Locate the cell with the specified text and output its [x, y] center coordinate. 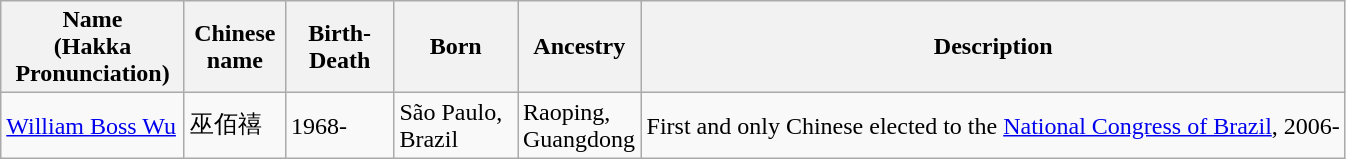
巫佰禧 [234, 126]
Chinese name [234, 47]
Name(Hakka Pronunciation) [93, 47]
Birth-Death [340, 47]
São Paulo, Brazil [456, 126]
William Boss Wu [93, 126]
1968- [340, 126]
Born [456, 47]
First and only Chinese elected to the National Congress of Brazil, 2006- [993, 126]
Description [993, 47]
Ancestry [580, 47]
Raoping, Guangdong [580, 126]
